Identify which cell holds the provided text, then report its (x, y) central coordinate. 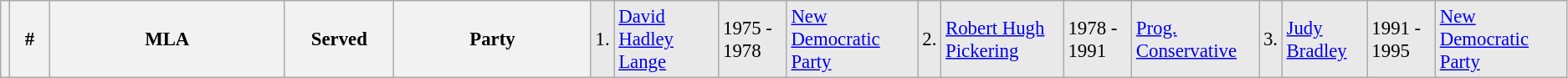
David Hadley Lange (666, 39)
2. (930, 39)
# (29, 39)
Judy Bradley (1325, 39)
1. (602, 39)
3. (1271, 39)
Served (340, 39)
Party (493, 39)
Robert Hugh Pickering (1002, 39)
Prog. Conservative (1196, 39)
1975 - 1978 (753, 39)
1978 - 1991 (1098, 39)
1991 - 1995 (1401, 39)
MLA (167, 39)
